Provide the (X, Y) coordinate of the cell's center where the given text is located.  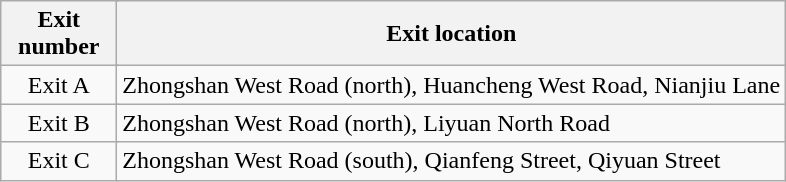
Zhongshan West Road (north), Huancheng West Road, Nianjiu Lane (452, 85)
Exit B (59, 123)
Exit location (452, 34)
Zhongshan West Road (north), Liyuan North Road (452, 123)
Exit C (59, 161)
Exit number (59, 34)
Zhongshan West Road (south), Qianfeng Street, Qiyuan Street (452, 161)
Exit A (59, 85)
